Determine the [X, Y] coordinate at the center of the cell enclosing the given text.  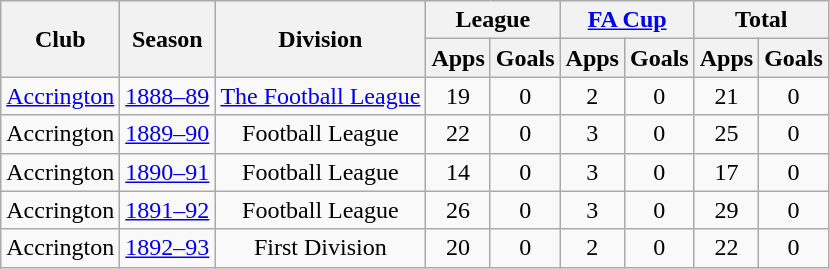
League [493, 20]
17 [726, 172]
1892–93 [168, 248]
29 [726, 210]
Club [60, 39]
19 [458, 96]
Division [320, 39]
FA Cup [627, 20]
First Division [320, 248]
The Football League [320, 96]
26 [458, 210]
21 [726, 96]
Total [761, 20]
20 [458, 248]
14 [458, 172]
1891–92 [168, 210]
25 [726, 134]
Season [168, 39]
1888–89 [168, 96]
1890–91 [168, 172]
1889–90 [168, 134]
